Scan for the cell matching the given text and deliver its (X, Y) coordinate at center. 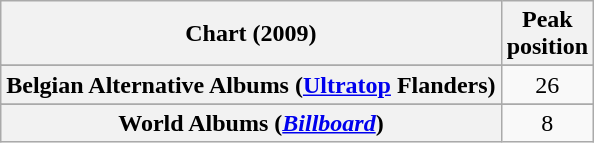
Peakposition (547, 34)
Belgian Alternative Albums (Ultratop Flanders) (251, 85)
Chart (2009) (251, 34)
26 (547, 85)
8 (547, 123)
World Albums (Billboard) (251, 123)
